Scan for the cell matching the given text and deliver its [X, Y] coordinate at center. 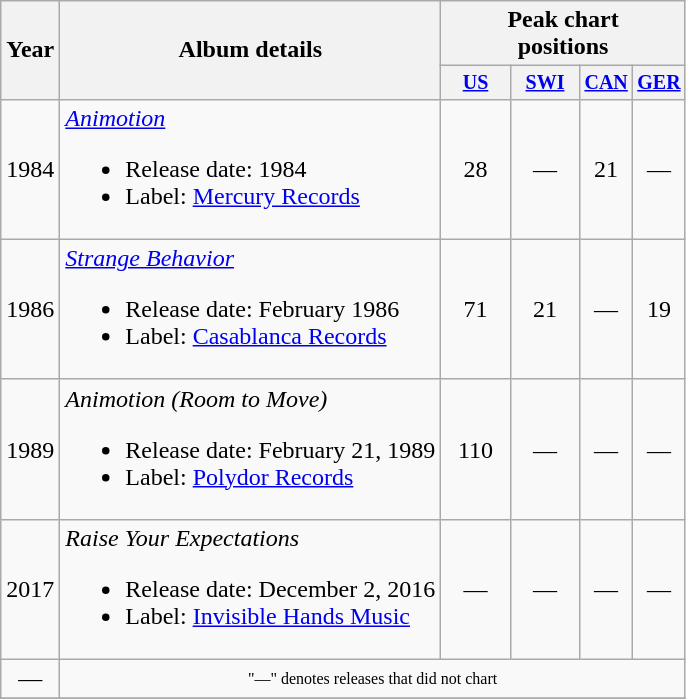
"—" denotes releases that did not chart [373, 679]
1989 [30, 449]
SWI [544, 82]
71 [476, 309]
Album details [250, 50]
Year [30, 50]
110 [476, 449]
US [476, 82]
Strange BehaviorRelease date: February 1986Label: Casablanca Records [250, 309]
1984 [30, 169]
2017 [30, 589]
Raise Your ExpectationsRelease date: December 2, 2016Label: Invisible Hands Music [250, 589]
Peak chartpositions [564, 34]
CAN [606, 82]
GER [660, 82]
19 [660, 309]
Animotion (Room to Move)Release date: February 21, 1989Label: Polydor Records [250, 449]
AnimotionRelease date: 1984Label: Mercury Records [250, 169]
1986 [30, 309]
28 [476, 169]
